Provide the (X, Y) coordinate of the cell's center where the given text is located.  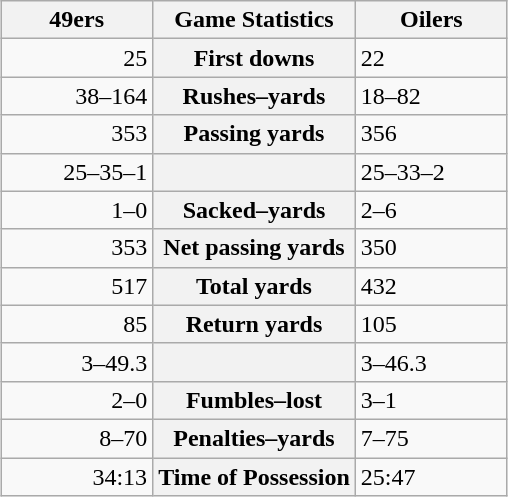
25–33–2 (431, 172)
1–0 (77, 210)
Fumbles–lost (254, 400)
85 (77, 324)
25–35–1 (77, 172)
2–0 (77, 400)
7–75 (431, 438)
22 (431, 58)
2–6 (431, 210)
517 (77, 286)
Rushes–yards (254, 96)
8–70 (77, 438)
Penalties–yards (254, 438)
38–164 (77, 96)
25 (77, 58)
Game Statistics (254, 20)
34:13 (77, 477)
Time of Possession (254, 477)
432 (431, 286)
Oilers (431, 20)
3–46.3 (431, 362)
Total yards (254, 286)
105 (431, 324)
350 (431, 248)
Net passing yards (254, 248)
First downs (254, 58)
Sacked–yards (254, 210)
49ers (77, 20)
Passing yards (254, 134)
3–49.3 (77, 362)
356 (431, 134)
18–82 (431, 96)
3–1 (431, 400)
Return yards (254, 324)
25:47 (431, 477)
